Find where the given text appears and provide that cell's center as (X, Y) coordinate. 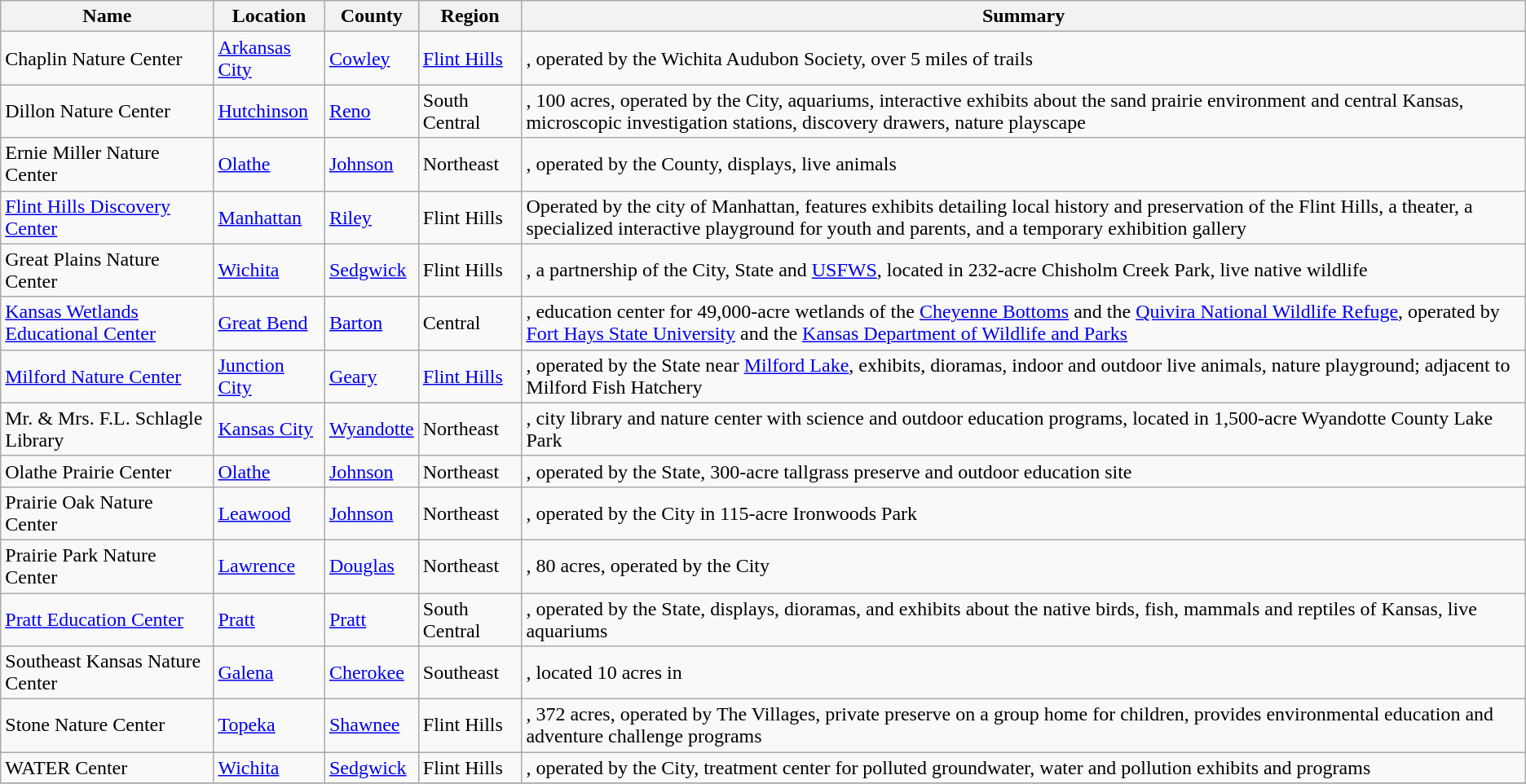
Pratt Education Center (108, 619)
, operated by the Wichita Audubon Society, over 5 miles of trails (1024, 59)
, a partnership of the City, State and USFWS, located in 232-acre Chisholm Creek Park, live native wildlife (1024, 271)
Location (269, 16)
Kansas City (269, 429)
Great Plains Nature Center (108, 271)
Reno (372, 111)
Manhattan (269, 217)
Junction City (269, 377)
Name (108, 16)
, city library and nature center with science and outdoor education programs, located in 1,500-acre Wyandotte County Lake Park (1024, 429)
Mr. & Mrs. F.L. Schlagle Library (108, 429)
, operated by the County, displays, live animals (1024, 165)
Region (470, 16)
Flint Hills Discovery Center (108, 217)
Dillon Nature Center (108, 111)
Geary (372, 377)
Riley (372, 217)
Wyandotte (372, 429)
Cherokee (372, 673)
Southeast (470, 673)
, operated by the State near Milford Lake, exhibits, dioramas, indoor and outdoor live animals, nature playground; adjacent to Milford Fish Hatchery (1024, 377)
, operated by the State, displays, dioramas, and exhibits about the native birds, fish, mammals and reptiles of Kansas, live aquariums (1024, 619)
Hutchinson (269, 111)
Chaplin Nature Center (108, 59)
Great Bend (269, 323)
Stone Nature Center (108, 725)
Southeast Kansas Nature Center (108, 673)
County (372, 16)
Lawrence (269, 566)
Kansas Wetlands Educational Center (108, 323)
, operated by the State, 300-acre tallgrass preserve and outdoor education site (1024, 471)
Topeka (269, 725)
Central (470, 323)
Summary (1024, 16)
Leawood (269, 513)
Barton (372, 323)
, operated by the City, treatment center for polluted groundwater, water and pollution exhibits and programs (1024, 768)
Shawnee (372, 725)
WATER Center (108, 768)
Prairie Park Nature Center (108, 566)
Douglas (372, 566)
, located 10 acres in (1024, 673)
Ernie Miller Nature Center (108, 165)
Cowley (372, 59)
Prairie Oak Nature Center (108, 513)
, operated by the City in 115-acre Ironwoods Park (1024, 513)
Olathe Prairie Center (108, 471)
Arkansas City (269, 59)
Galena (269, 673)
, 80 acres, operated by the City (1024, 566)
Milford Nature Center (108, 377)
